Identify which cell holds the provided text, then report its (X, Y) central coordinate. 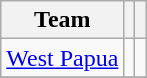
Team (62, 20)
West Papua (62, 58)
